Pinpoint the cell where the given text exists, returning its (X, Y) midpoint coordinate. 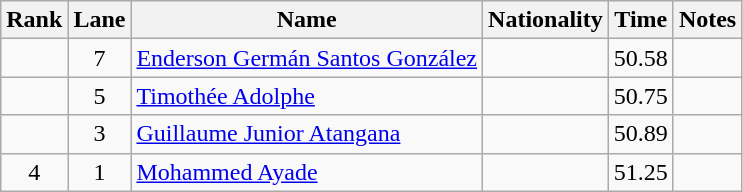
Mohammed Ayade (307, 172)
50.89 (640, 134)
Lane (100, 20)
51.25 (640, 172)
Rank (34, 20)
Guillaume Junior Atangana (307, 134)
Notes (707, 20)
7 (100, 58)
50.75 (640, 96)
Time (640, 20)
Name (307, 20)
3 (100, 134)
1 (100, 172)
Nationality (546, 20)
Enderson Germán Santos González (307, 58)
4 (34, 172)
Timothée Adolphe (307, 96)
50.58 (640, 58)
5 (100, 96)
